Identify which cell holds the provided text, then report its [X, Y] central coordinate. 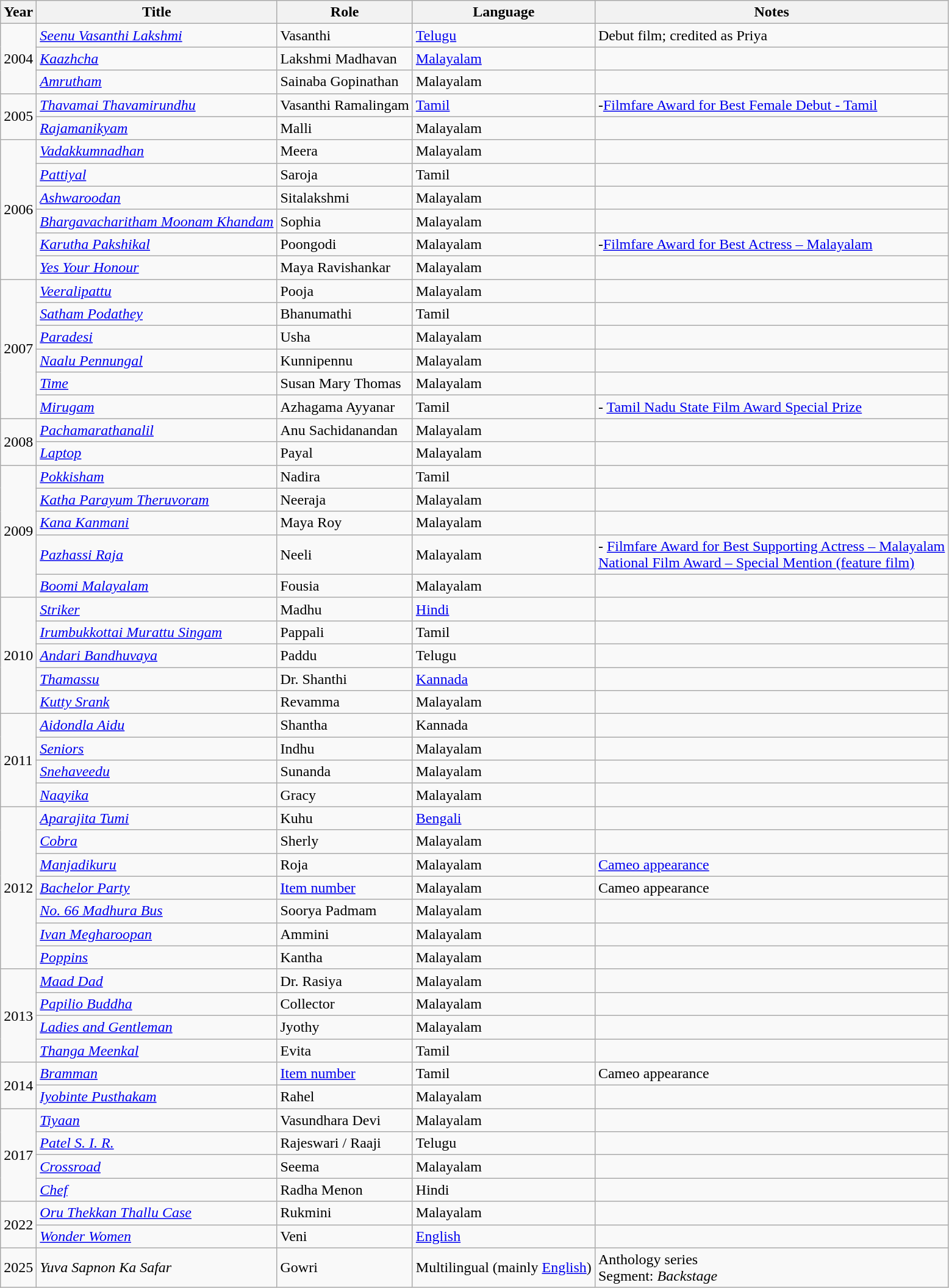
Notes [771, 12]
Seema [345, 1167]
Naalu Pennungal [157, 361]
Amrutham [157, 82]
Roja [345, 865]
Lakshmi Madhavan [345, 59]
Shantha [345, 725]
2006 [18, 209]
Payal [345, 453]
Naayika [157, 795]
Time [157, 384]
Cobra [157, 841]
- Tamil Nadu State Film Award Special Prize [771, 407]
Veeralipattu [157, 291]
Crossroad [157, 1167]
Thamassu [157, 679]
2004 [18, 59]
Satham Podathey [157, 314]
Nadira [345, 477]
Aidondla Aidu [157, 725]
Dr. Rasiya [345, 980]
Poppins [157, 957]
Yuva Sapnon Ka Safar [157, 1268]
Katha Parayum Theruvoram [157, 500]
Vasanthi [345, 35]
Bengali [504, 818]
Boomi Malayalam [157, 586]
Soorya Padmam [345, 911]
Andari Bandhuvaya [157, 655]
2025 [18, 1268]
Sherly [345, 841]
Wonder Women [157, 1236]
Maya Ravishankar [345, 267]
Title [157, 12]
Kantha [345, 957]
Bramman [157, 1074]
Ivan Megharoopan [157, 934]
Thavamai Thavamirundhu [157, 105]
Malli [345, 128]
Pattiyal [157, 174]
Year [18, 12]
Dr. Shanthi [345, 679]
Bhargavacharitham Moonam Khandam [157, 221]
Language [504, 12]
English [504, 1236]
Ashwaroodan [157, 198]
2009 [18, 531]
Seenu Vasanthi Lakshmi [157, 35]
Karutha Pakshikal [157, 244]
Saroja [345, 174]
Indhu [345, 749]
Vasundhara Devi [345, 1120]
Chef [157, 1190]
Gowri [345, 1268]
Rajeswari / Raaji [345, 1143]
Meera [345, 151]
Patel S. I. R. [157, 1143]
Pachamarathanalil [157, 430]
Striker [157, 609]
Pazhassi Raja [157, 554]
Neeraja [345, 500]
Rajamanikyam [157, 128]
Debut film; credited as Priya [771, 35]
Rukmini [345, 1213]
Kunnipennu [345, 361]
Oru Thekkan Thallu Case [157, 1213]
Role [345, 12]
Azhagama Ayyanar [345, 407]
Poongodi [345, 244]
Paddu [345, 655]
Evita [345, 1050]
Iyobinte Pusthakam [157, 1097]
2017 [18, 1155]
Rahel [345, 1097]
Kaazhcha [157, 59]
Sitalakshmi [345, 198]
Paradesi [157, 337]
2007 [18, 349]
Yes Your Honour [157, 267]
Seniors [157, 749]
Kuhu [345, 818]
Kutty Srank [157, 702]
Irumbukkottai Murattu Singam [157, 632]
Vadakkumnadhan [157, 151]
Laptop [157, 453]
Pooja [345, 291]
Ammini [345, 934]
Vasanthi Ramalingam [345, 105]
Snehaveedu [157, 772]
Veni [345, 1236]
Gracy [345, 795]
Fousia [345, 586]
No. 66 Madhura Bus [157, 911]
Tiyaan [157, 1120]
Susan Mary Thomas [345, 384]
Sophia [345, 221]
Madhu [345, 609]
2012 [18, 888]
Aparajita Tumi [157, 818]
Bachelor Party [157, 888]
Sunanda [345, 772]
Revamma [345, 702]
2010 [18, 655]
Jyothy [345, 1027]
Multilingual (mainly English) [504, 1268]
Radha Menon [345, 1190]
Manjadikuru [157, 865]
Collector [345, 1004]
2013 [18, 1015]
2005 [18, 117]
Maad Dad [157, 980]
Thanga Meenkal [157, 1050]
Maya Roy [345, 523]
- Filmfare Award for Best Supporting Actress – MalayalamNational Film Award – Special Mention (feature film) [771, 554]
2014 [18, 1085]
Pappali [345, 632]
Pokkisham [157, 477]
Kana Kanmani [157, 523]
-Filmfare Award for Best Female Debut - Tamil [771, 105]
Papilio Buddha [157, 1004]
Usha [345, 337]
Anu Sachidanandan [345, 430]
Mirugam [157, 407]
2008 [18, 442]
Ladies and Gentleman [157, 1027]
2022 [18, 1225]
Bhanumathi [345, 314]
Anthology seriesSegment: Backstage [771, 1268]
Neeli [345, 554]
Sainaba Gopinathan [345, 82]
2011 [18, 760]
-Filmfare Award for Best Actress – Malayalam [771, 244]
